Scan for the cell matching the given text and deliver its (x, y) coordinate at center. 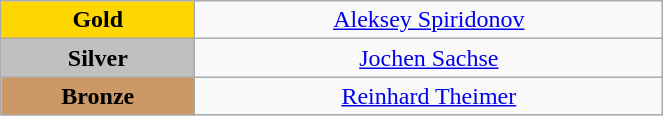
Gold (98, 20)
Silver (98, 58)
Aleksey Spiridonov (429, 20)
Reinhard Theimer (429, 96)
Jochen Sachse (429, 58)
Bronze (98, 96)
